Return [x, y] of the center of cell containing provided text 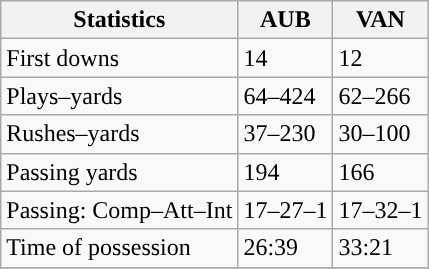
14 [286, 58]
17–32–1 [380, 210]
166 [380, 172]
37–230 [286, 134]
Passing yards [120, 172]
26:39 [286, 248]
30–100 [380, 134]
Rushes–yards [120, 134]
AUB [286, 20]
Passing: Comp–Att–Int [120, 210]
194 [286, 172]
Time of possession [120, 248]
Plays–yards [120, 96]
VAN [380, 20]
33:21 [380, 248]
12 [380, 58]
62–266 [380, 96]
17–27–1 [286, 210]
64–424 [286, 96]
Statistics [120, 20]
First downs [120, 58]
